Output the [X, Y] coordinate of the center of the cell containing the given text.  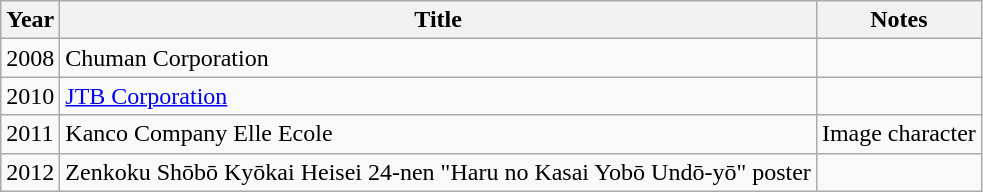
Chuman Corporation [438, 58]
2011 [30, 134]
Zenkoku Shōbō Kyōkai Heisei 24-nen "Haru no Kasai Yobō Undō-yō" poster [438, 172]
Title [438, 20]
Year [30, 20]
Notes [898, 20]
2010 [30, 96]
Image character [898, 134]
2012 [30, 172]
JTB Corporation [438, 96]
Kanco Company Elle Ecole [438, 134]
2008 [30, 58]
